Scan for the cell matching the given text and deliver its (X, Y) coordinate at center. 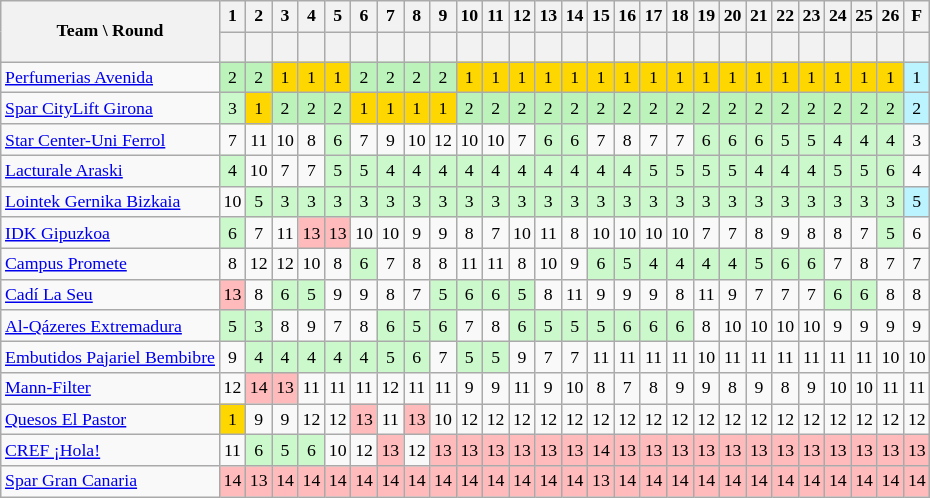
CREF ¡Hola! (110, 450)
21 (759, 16)
Lacturale Araski (110, 170)
16 (627, 16)
25 (864, 16)
F (917, 16)
22 (785, 16)
24 (838, 16)
Perfumerias Avenida (110, 78)
Quesos El Pastor (110, 420)
Al-Qázeres Extremadura (110, 326)
Spar CityLift Girona (110, 108)
IDK Gipuzkoa (110, 232)
Team \ Round (110, 32)
Mann-Filter (110, 388)
17 (653, 16)
26 (890, 16)
23 (811, 16)
Spar Gran Canaria (110, 482)
Embutidos Pajariel Bembibre (110, 356)
Lointek Gernika Bizkaia (110, 202)
Cadí La Seu (110, 294)
19 (706, 16)
15 (601, 16)
18 (680, 16)
Campus Promete (110, 264)
20 (732, 16)
Star Center-Uni Ferrol (110, 140)
